Scan for the cell matching the given text and deliver its (X, Y) coordinate at center. 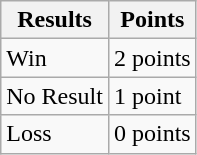
Win (55, 58)
Loss (55, 134)
0 points (152, 134)
1 point (152, 96)
No Result (55, 96)
Results (55, 20)
2 points (152, 58)
Points (152, 20)
